Provide the (X, Y) coordinate of the cell's center where the given text is located.  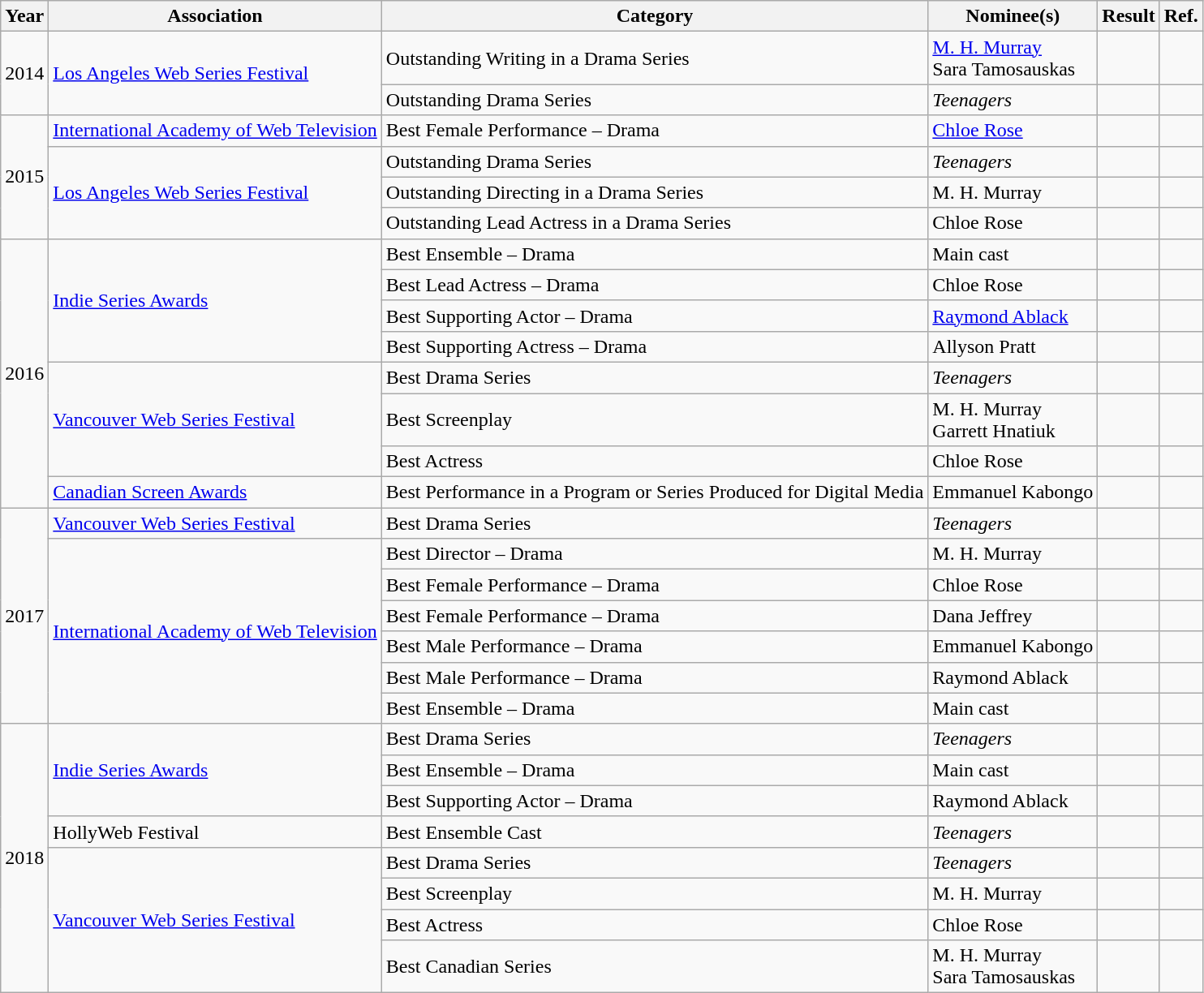
2018 (24, 858)
2016 (24, 373)
Best Supporting Actress – Drama (655, 346)
Best Performance in a Program or Series Produced for Digital Media (655, 492)
Year (24, 16)
Outstanding Directing in a Drama Series (655, 192)
Outstanding Lead Actress in a Drama Series (655, 223)
2015 (24, 177)
Association (215, 16)
M. H. MurrayGarrett Hnatiuk (1013, 419)
Best Ensemble Cast (655, 832)
2014 (24, 73)
Canadian Screen Awards (215, 492)
Outstanding Writing in a Drama Series (655, 58)
Allyson Pratt (1013, 346)
Nominee(s) (1013, 16)
HollyWeb Festival (215, 832)
Category (655, 16)
Best Lead Actress – Drama (655, 285)
Best Canadian Series (655, 967)
Dana Jeffrey (1013, 616)
Best Director – Drama (655, 554)
Ref. (1181, 16)
Result (1129, 16)
2017 (24, 616)
